Return the [x, y] coordinate for the center point of the cell that contains the specified text.  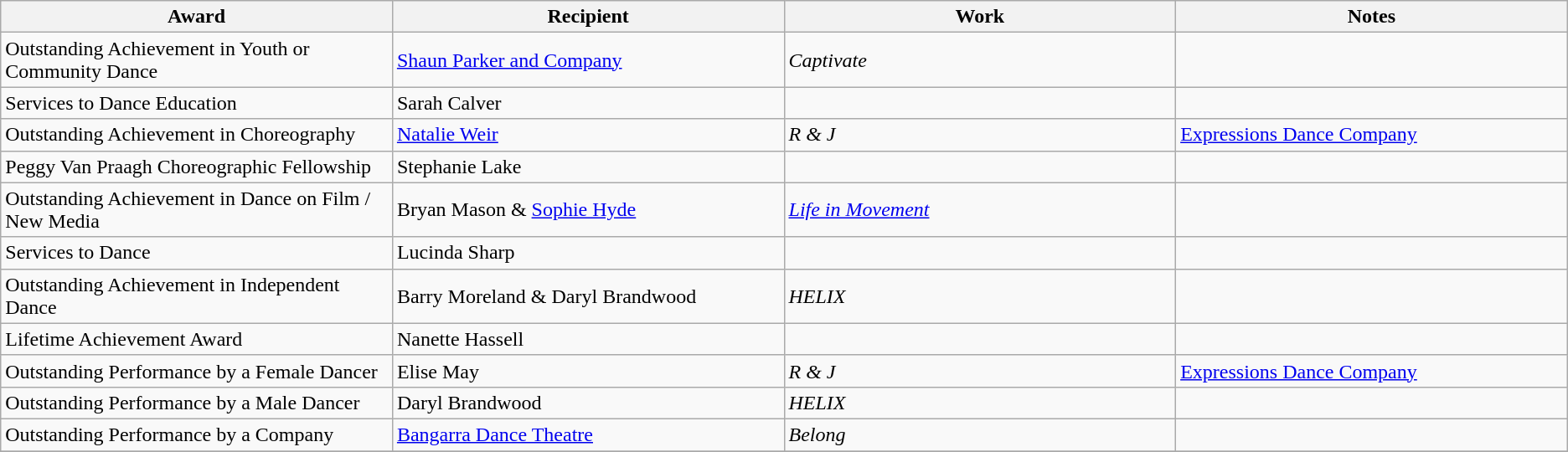
Natalie Weir [588, 135]
Sarah Calver [588, 103]
Nanette Hassell [588, 339]
Belong [980, 434]
Outstanding Achievement in Dance on Film / New Media [197, 209]
Bangarra Dance Theatre [588, 434]
Outstanding Performance by a Female Dancer [197, 371]
Work [980, 17]
Award [197, 17]
Shaun Parker and Company [588, 60]
Outstanding Achievement in Independent Dance [197, 296]
Life in Movement [980, 209]
Captivate [980, 60]
Recipient [588, 17]
Outstanding Achievement in Youth or Community Dance [197, 60]
Elise May [588, 371]
Bryan Mason & Sophie Hyde [588, 209]
Services to Dance Education [197, 103]
Peggy Van Praagh Choreographic Fellowship [197, 167]
Outstanding Achievement in Choreography [197, 135]
Services to Dance [197, 253]
Outstanding Performance by a Company [197, 434]
Barry Moreland & Daryl Brandwood [588, 296]
Daryl Brandwood [588, 403]
Notes [1372, 17]
Lucinda Sharp [588, 253]
Lifetime Achievement Award [197, 339]
Stephanie Lake [588, 167]
Outstanding Performance by a Male Dancer [197, 403]
